Return [X, Y] of the center of cell containing provided text 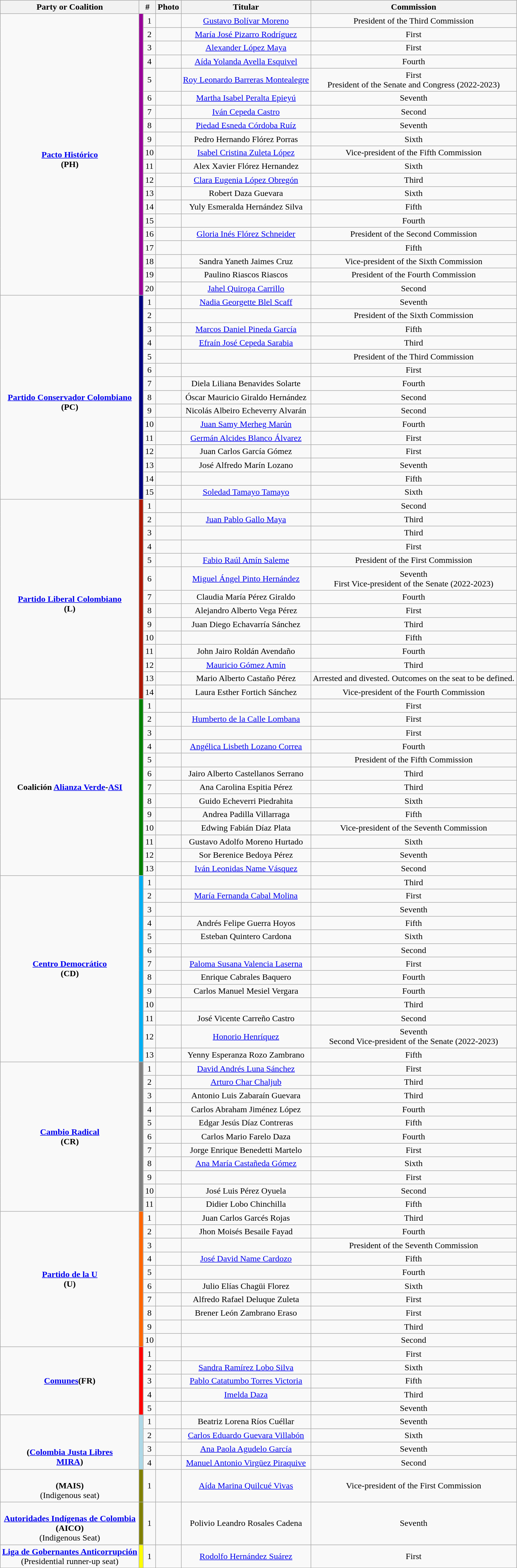
Diela Liliana Benavides Solarte [246, 383]
Isabel Cristina Zuleta López [246, 152]
Ana Carolina Espitia Pérez [246, 787]
Pablo Catatumbo Torres Victoria [246, 1381]
Aída Marina Quilcué Vivas [246, 1486]
Gloria Inés Flórez Schneider [246, 234]
Robert Daza Guevara [246, 193]
Paloma Susana Valencia Laserna [246, 964]
José Vicente Carreño Castro [246, 1018]
Iván Cepeda Castro [246, 112]
Titular [246, 7]
Vice-president of the First Commission [414, 1486]
Jairo Alberto Castellanos Serrano [246, 773]
Iván Leonidas Name Vásquez [246, 869]
Imelda Daza [246, 1395]
Partido Liberal Colombiano(L) [70, 599]
David Andrés Luna Sánchez [246, 1068]
Aída Yolanda Avella Esquivel [246, 61]
Seventh First Vice-president of the Senate (2022-2023) [414, 578]
Yenny Esperanza Rozo Zambrano [246, 1055]
Cambio Radical(CR) [70, 1136]
Edgar Jesús Díaz Contreras [246, 1123]
Fabio Raúl Amín Saleme [246, 560]
Juan Carlos Garcés Rojas [246, 1218]
Esteban Quintero Cardona [246, 937]
Vice-president of the Fourth Commission [414, 692]
Alejandro Alberto Vega Pérez [246, 610]
Humberto de la Calle Lombana [246, 719]
Pacto Histórico(PH) [70, 155]
Gustavo Bolívar Moreno [246, 21]
Óscar Mauricio Giraldo Hernández [246, 397]
Sor Berenice Bedoya Pérez [246, 855]
Efraín José Cepeda Sarabia [246, 343]
Alfredo Rafael Deluque Zuleta [246, 1300]
# [147, 7]
Autoridades Indígenas de Colombia(AICO)(Indigenous Seat) [70, 1523]
José David Name Cardozo [246, 1259]
Vice-president of the Seventh Commission [414, 828]
20 [149, 288]
Nicolás Albeiro Echeverry Alvarán [246, 411]
17 [149, 248]
16 [149, 234]
Vice-president of the Fifth Commission [414, 152]
Sandra Ramírez Lobo Silva [246, 1367]
Liga de Gobernantes Anticorrupción(Presidential runner-up seat) [70, 1556]
Carlos Mario Farelo Daza [246, 1136]
Miguel Ángel Pinto Hernández [246, 578]
Guido Echeverri Piedrahita [246, 801]
Alexander López Maya [246, 48]
Andrea Padilla Villarraga [246, 814]
Centro Democrático(CD) [70, 969]
President of the Fourth Commission [414, 275]
Sandra Yaneth Jaimes Cruz [246, 261]
Nadia Georgette Blel Scaff [246, 302]
Angélica Lisbeth Lozano Correa [246, 746]
19 [149, 275]
(Colombia Justa LibresMIRA) [70, 1442]
Marcos Daniel Pineda García [246, 329]
Jahel Quiroga Carrillo [246, 288]
Roy Leonardo Barreras Montealegre [246, 80]
Honorio Henríquez [246, 1037]
Jhon Moisés Besaile Fayad [246, 1231]
Mario Alberto Castaño Pérez [246, 679]
Manuel Antonio Virgüez Piraquive [246, 1462]
Juan Diego Echavarría Sánchez [246, 624]
Arrested and divested. Outcomes on the seat to be defined. [414, 679]
President of the Fifth Commission [414, 760]
Vice-president of the Sixth Commission [414, 261]
First President of the Senate and Congress (2022-2023) [414, 80]
Coalición Alianza Verde-ASI [70, 787]
María José Pizarro Rodríguez [246, 34]
Polivio Leandro Rosales Cadena [246, 1523]
Clara Eugenia López Obregón [246, 180]
Germán Alcides Blanco Álvarez [246, 438]
Party or Coalition [70, 7]
Juan Samy Merheg Marún [246, 424]
John Jairo Roldán Avendaño [246, 651]
Arturo Char Chaljub [246, 1082]
President of the Sixth Commission [414, 316]
Alex Xavier Flórez Hernandez [246, 166]
Seventh Second Vice-president of the Senate (2022-2023) [414, 1037]
President of the First Commission [414, 560]
Partido de la U(U) [70, 1279]
Didier Lobo Chinchilla [246, 1204]
Gustavo Adolfo Moreno Hurtado [246, 841]
Carlos Manuel Mesiel Vergara [246, 991]
Soledad Tamayo Tamayo [246, 492]
Julio Elías Chagüi Florez [246, 1286]
José Alfredo Marín Lozano [246, 465]
Photo [169, 7]
Partido Conservador Colombiano(PC) [70, 397]
Pedro Hernando Flórez Porras [246, 139]
Laura Esther Fortich Sánchez [246, 692]
President of the Seventh Commission [414, 1245]
Comunes(FR) [70, 1381]
Carlos Eduardo Guevara Villabón [246, 1435]
(MAIS)(Indigenous seat) [70, 1486]
Juan Carlos García Gómez [246, 452]
Rodolfo Hernández Suárez [246, 1556]
Mauricio Gómez Amín [246, 665]
Andrés Felipe Guerra Hoyos [246, 923]
Beatriz Lorena Ríos Cuéllar [246, 1422]
Martha Isabel Peralta Epieyú [246, 98]
Carlos Abraham Jiménez López [246, 1109]
18 [149, 261]
Piedad Esneda Córdoba Ruíz [246, 125]
Commission [414, 7]
Paulino Riascos Riascos [246, 275]
Ana María Castañeda Gómez [246, 1164]
María Fernanda Cabal Molina [246, 896]
Yuly Esmeralda Hernández Silva [246, 207]
Antonio Luis Zabaraín Guevara [246, 1096]
Claudia María Pérez Giraldo [246, 597]
José Luis Pérez Oyuela [246, 1191]
Jorge Enrique Benedetti Martelo [246, 1150]
Enrique Cabrales Baquero [246, 977]
Brener León Zambrano Eraso [246, 1313]
President of the Second Commission [414, 234]
Edwing Fabián Díaz Plata [246, 828]
Juan Pablo Gallo Maya [246, 519]
Ana Paola Agudelo García [246, 1449]
